Capture the cell that displays the provided text and extract its (X, Y) central coordinate. 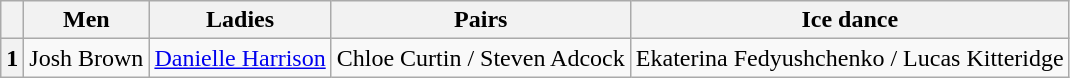
Chloe Curtin / Steven Adcock (480, 58)
1 (12, 58)
Ladies (240, 20)
Ekaterina Fedyushchenko / Lucas Kitteridge (850, 58)
Pairs (480, 20)
Men (86, 20)
Josh Brown (86, 58)
Danielle Harrison (240, 58)
Ice dance (850, 20)
